Capture the cell that displays the provided text and extract its [X, Y] central coordinate. 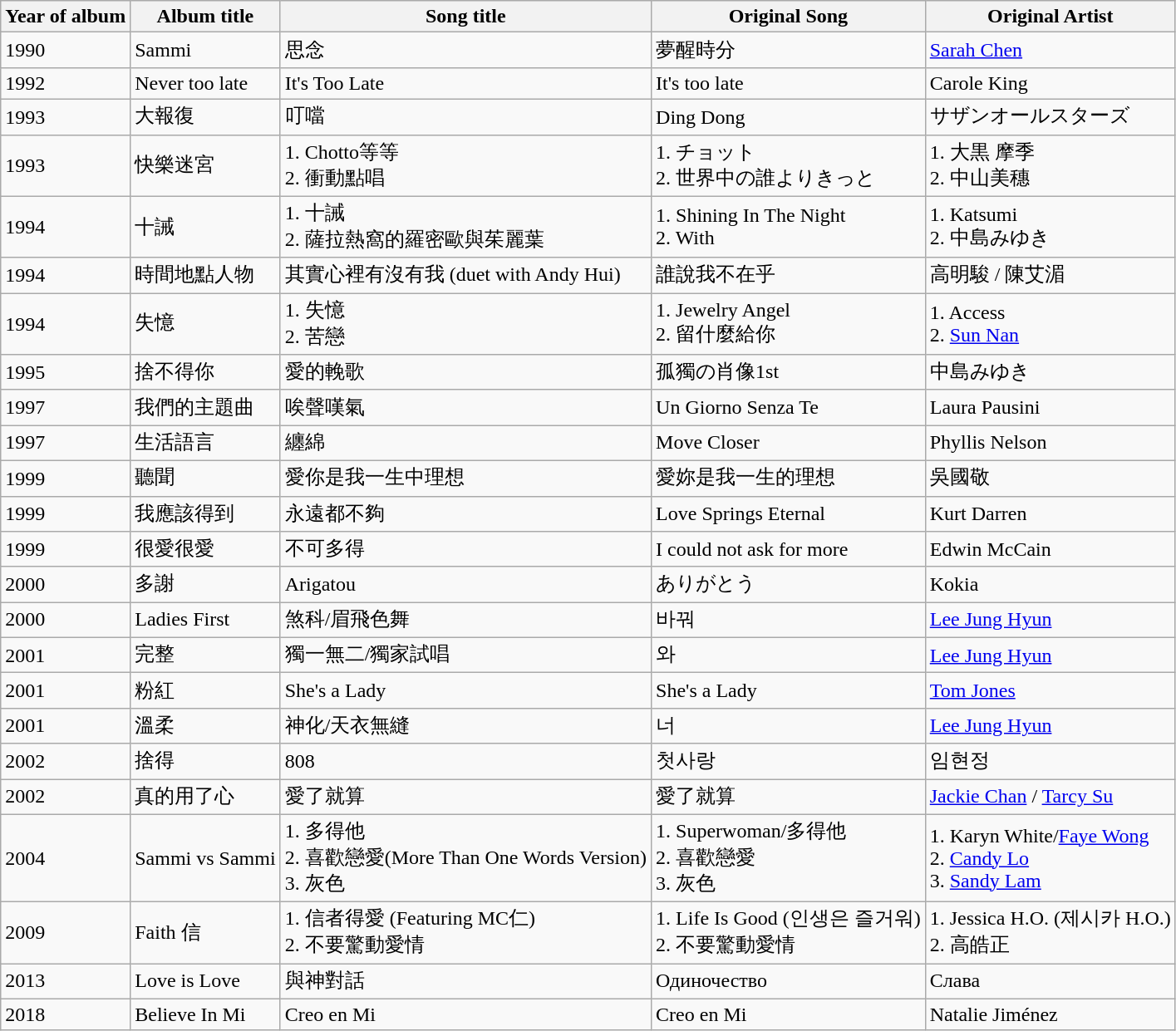
サザンオールスターズ [1051, 116]
1. 信者得愛 (Featuring MC仁) 2. 不要驚動愛情 [465, 933]
1. Shining In The Night 2. With [789, 227]
Love is Love [205, 982]
捨得 [205, 761]
纏綿 [465, 444]
Одиночество [789, 982]
와 [789, 655]
快樂迷宮 [205, 165]
與神對話 [465, 982]
Never too late [205, 83]
煞科/眉飛色舞 [465, 620]
誰說我不在乎 [789, 276]
Carole King [1051, 83]
Album title [205, 17]
2018 [66, 1014]
1. Life Is Good (인생은 즐거워) 2. 不要驚動愛情 [789, 933]
Original Artist [1051, 17]
1. Access 2. Sun Nan [1051, 324]
Laura Pausini [1051, 407]
Jackie Chan / Tarcy Su [1051, 798]
溫柔 [205, 726]
1. 失憶 2. 苦戀 [465, 324]
Sarah Chen [1051, 50]
1. 大黒 摩季 2. 中山美穗 [1051, 165]
1995 [66, 372]
Слава [1051, 982]
1990 [66, 50]
愛你是我一生中理想 [465, 479]
Ladies First [205, 620]
1. 十誡 2. 薩拉熱窩的羅密歐與茱麗葉 [465, 227]
愛的輓歌 [465, 372]
Song title [465, 17]
I could not ask for more [789, 550]
失憶 [205, 324]
唉聲嘆氣 [465, 407]
Move Closer [789, 444]
Phyllis Nelson [1051, 444]
2004 [66, 858]
Sammi vs Sammi [205, 858]
1. Jewelry Angel 2. 留什麼給你 [789, 324]
真的用了心 [205, 798]
夢醒時分 [789, 50]
捨不得你 [205, 372]
1. Superwoman/多得他 2. 喜歡戀愛 3. 灰色 [789, 858]
高明駿 / 陳艾湄 [1051, 276]
Believe In Mi [205, 1014]
中島みゆき [1051, 372]
生活語言 [205, 444]
完整 [205, 655]
大報復 [205, 116]
Un Giorno Senza Te [789, 407]
永遠都不夠 [465, 513]
多謝 [205, 585]
孤獨の肖像1st [789, 372]
Original Song [789, 17]
Kurt Darren [1051, 513]
It's too late [789, 83]
我應該得到 [205, 513]
我們的主題曲 [205, 407]
Faith 信 [205, 933]
너 [789, 726]
첫사랑 [789, 761]
神化/天衣無縫 [465, 726]
808 [465, 761]
Love Springs Eternal [789, 513]
Year of album [66, 17]
바꿔 [789, 620]
임현정 [1051, 761]
思念 [465, 50]
1. Karyn White/Faye Wong 2. Candy Lo 3. Sandy Lam [1051, 858]
叮噹 [465, 116]
1. 多得他 2. 喜歡戀愛(More Than One Words Version) 3. 灰色 [465, 858]
不可多得 [465, 550]
ありがとう [789, 585]
十誡 [205, 227]
Kokia [1051, 585]
2013 [66, 982]
獨一無二/獨家試唱 [465, 655]
Ding Dong [789, 116]
時間地點人物 [205, 276]
It's Too Late [465, 83]
Arigatou [465, 585]
聽聞 [205, 479]
其實心裡有沒有我 (duet with Andy Hui) [465, 276]
Sammi [205, 50]
愛妳是我一生的理想 [789, 479]
吳國敬 [1051, 479]
粉紅 [205, 691]
1992 [66, 83]
1. チョット 2. 世界中の誰よりきっと [789, 165]
2009 [66, 933]
1. Chotto等等 2. 衝動點唱 [465, 165]
1. Katsumi 2. 中島みゆき [1051, 227]
很愛很愛 [205, 550]
Edwin McCain [1051, 550]
1. Jessica H.O. (제시카 H.O.) 2. 高皓正 [1051, 933]
Tom Jones [1051, 691]
Natalie Jiménez [1051, 1014]
